Pinpoint the cell where the given text exists, returning its [X, Y] midpoint coordinate. 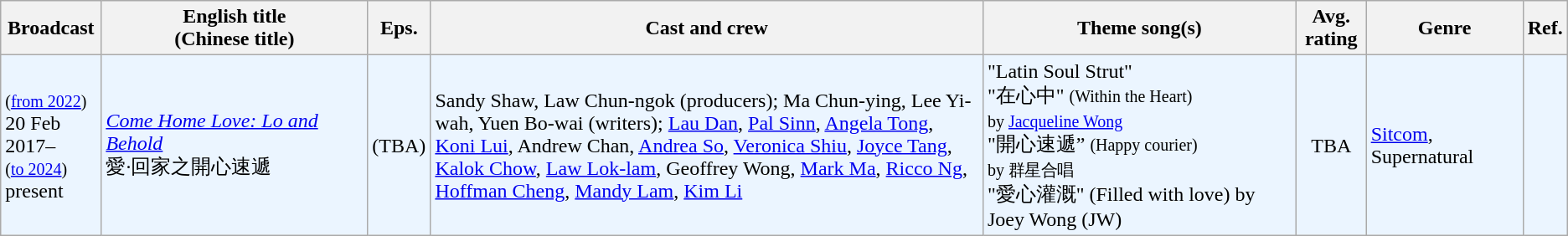
Sitcom, Supernatural [1444, 146]
(from 2022) 20 Feb 2017–(to 2024)present [51, 146]
Come Home Love: Lo and Behold 愛·回家之開心速遞 [235, 146]
Avg. rating [1331, 28]
"Latin Soul Strut""在心中" (Within the Heart)by Jacqueline Wong "開心速遞” (Happy courier) by 群星合唱 "愛心灌溉" (Filled with love) by Joey Wong (JW) [1139, 146]
English title (Chinese title) [235, 28]
Theme song(s) [1139, 28]
Genre [1444, 28]
Ref. [1545, 28]
TBA [1331, 146]
Cast and crew [707, 28]
(TBA) [399, 146]
Eps. [399, 28]
Broadcast [51, 28]
